Capture the cell that displays the provided text and extract its (X, Y) central coordinate. 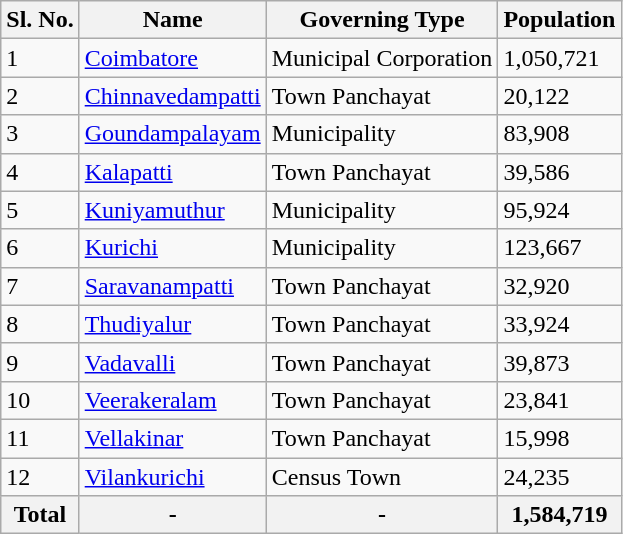
123,667 (560, 248)
Vilankurichi (172, 477)
Kuniyamuthur (172, 210)
Kurichi (172, 248)
33,924 (560, 324)
1,584,719 (560, 515)
Governing Type (382, 20)
Thudiyalur (172, 324)
23,841 (560, 400)
10 (40, 400)
9 (40, 362)
1,050,721 (560, 58)
Vellakinar (172, 438)
Veerakeralam (172, 400)
4 (40, 172)
Chinnavedampatti (172, 96)
3 (40, 134)
Municipal Corporation (382, 58)
95,924 (560, 210)
Population (560, 20)
1 (40, 58)
6 (40, 248)
5 (40, 210)
39,873 (560, 362)
2 (40, 96)
83,908 (560, 134)
Kalapatti (172, 172)
Goundampalayam (172, 134)
15,998 (560, 438)
Coimbatore (172, 58)
Saravanampatti (172, 286)
12 (40, 477)
24,235 (560, 477)
20,122 (560, 96)
Vadavalli (172, 362)
39,586 (560, 172)
Census Town (382, 477)
Name (172, 20)
32,920 (560, 286)
Total (40, 515)
8 (40, 324)
7 (40, 286)
Sl. No. (40, 20)
11 (40, 438)
